Detect which cell encompasses the target text, then output its [X, Y] center coordinate. 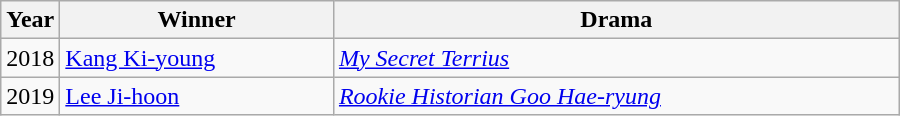
Rookie Historian Goo Hae-ryung [616, 96]
Drama [616, 20]
2018 [30, 58]
2019 [30, 96]
Year [30, 20]
Lee Ji-hoon [197, 96]
Kang Ki-young [197, 58]
Winner [197, 20]
My Secret Terrius [616, 58]
